Detect which cell encompasses the target text, then output its (x, y) center coordinate. 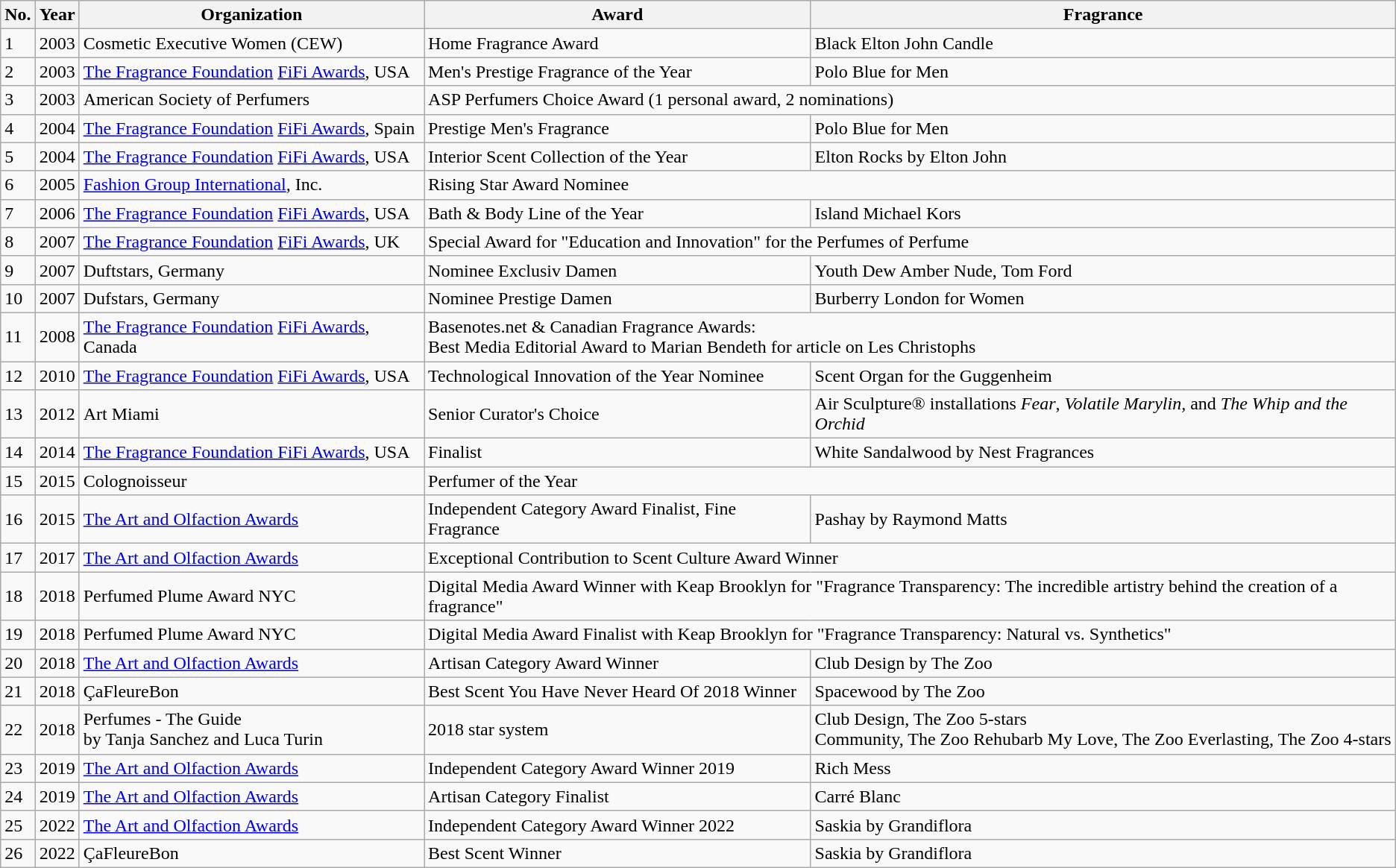
Cosmetic Executive Women (CEW) (251, 43)
No. (18, 15)
2012 (57, 415)
24 (18, 796)
Nominee Exclusiv Damen (617, 270)
2018 star system (617, 729)
Basenotes.net & Canadian Fragrance Awards:Best Media Editorial Award to Marian Bendeth for article on Les Christophs (910, 337)
Best Scent Winner (617, 853)
Artisan Category Award Winner (617, 663)
Pashay by Raymond Matts (1103, 519)
Finalist (617, 453)
Year (57, 15)
12 (18, 375)
1 (18, 43)
Fashion Group International, Inc. (251, 185)
Artisan Category Finalist (617, 796)
2 (18, 72)
Air Sculpture® installations Fear, Volatile Marylin, and The Whip and the Orchid (1103, 415)
Technological Innovation of the Year Nominee (617, 375)
16 (18, 519)
18 (18, 597)
Rich Mess (1103, 768)
3 (18, 100)
25 (18, 825)
7 (18, 213)
Colognoisseur (251, 481)
4 (18, 128)
Elton Rocks by Elton John (1103, 157)
17 (18, 558)
Bath & Body Line of the Year (617, 213)
Perfumes - The Guideby Tanja Sanchez and Luca Turin (251, 729)
Dufstars, Germany (251, 298)
American Society of Perfumers (251, 100)
The Fragrance Foundation FiFi Awards, Spain (251, 128)
Fragrance (1103, 15)
Special Award for "Education and Innovation" for the Perfumes of Perfume (910, 242)
2006 (57, 213)
Independent Category Award Winner 2022 (617, 825)
Rising Star Award Nominee (910, 185)
Island Michael Kors (1103, 213)
Prestige Men's Fragrance (617, 128)
15 (18, 481)
Duftstars, Germany (251, 270)
Perfumer of the Year (910, 481)
Nominee Prestige Damen (617, 298)
2005 (57, 185)
11 (18, 337)
Burberry London for Women (1103, 298)
Independent Category Award Winner 2019 (617, 768)
Award (617, 15)
The Fragrance Foundation FiFi Awards, Canada (251, 337)
Best Scent You Have Never Heard Of 2018 Winner (617, 691)
Youth Dew Amber Nude, Tom Ford (1103, 270)
Senior Curator's Choice (617, 415)
ASP Perfumers Choice Award (1 personal award, 2 nominations) (910, 100)
2008 (57, 337)
Club Design, The Zoo 5-starsCommunity, The Zoo Rehubarb My Love, The Zoo Everlasting, The Zoo 4-stars (1103, 729)
The Fragrance Foundation FiFi Awards, UK (251, 242)
6 (18, 185)
2010 (57, 375)
5 (18, 157)
Men's Prestige Fragrance of the Year (617, 72)
White Sandalwood by Nest Fragrances (1103, 453)
22 (18, 729)
Organization (251, 15)
26 (18, 853)
Interior Scent Collection of the Year (617, 157)
Digital Media Award Winner with Keap Brooklyn for "Fragrance Transparency: The incredible artistry behind the creation of a fragrance" (910, 597)
Independent Category Award Finalist, Fine Fragrance (617, 519)
9 (18, 270)
2017 (57, 558)
Digital Media Award Finalist with Keap Brooklyn for "Fragrance Transparency: Natural vs. Synthetics" (910, 635)
19 (18, 635)
Black Elton John Candle (1103, 43)
20 (18, 663)
23 (18, 768)
Home Fragrance Award (617, 43)
Exceptional Contribution to Scent Culture Award Winner (910, 558)
2014 (57, 453)
10 (18, 298)
Scent Organ for the Guggenheim (1103, 375)
Club Design by The Zoo (1103, 663)
13 (18, 415)
Spacewood by The Zoo (1103, 691)
21 (18, 691)
14 (18, 453)
Art Miami (251, 415)
8 (18, 242)
Carré Blanc (1103, 796)
